Extract the [x, y] coordinate from the center of the cell holding the provided text.  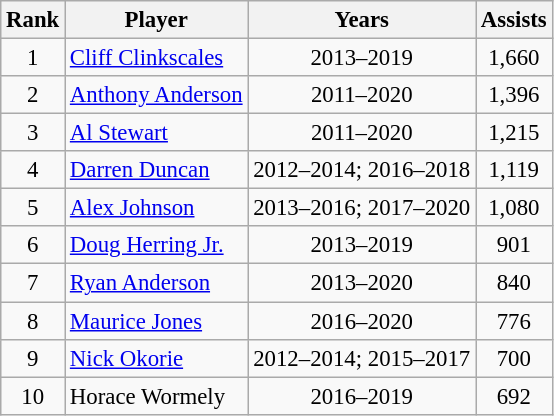
Ryan Anderson [156, 283]
Alex Johnson [156, 208]
1,660 [514, 58]
3 [33, 133]
1,080 [514, 208]
Rank [33, 20]
Doug Herring Jr. [156, 245]
Nick Okorie [156, 358]
Horace Wormely [156, 396]
Maurice Jones [156, 321]
2012–2014; 2015–2017 [362, 358]
776 [514, 321]
Assists [514, 20]
2013–2020 [362, 283]
4 [33, 170]
2016–2020 [362, 321]
2012–2014; 2016–2018 [362, 170]
2013–2016; 2017–2020 [362, 208]
5 [33, 208]
Anthony Anderson [156, 95]
901 [514, 245]
7 [33, 283]
700 [514, 358]
692 [514, 396]
1 [33, 58]
6 [33, 245]
8 [33, 321]
10 [33, 396]
1,396 [514, 95]
840 [514, 283]
Cliff Clinkscales [156, 58]
9 [33, 358]
1,215 [514, 133]
Al Stewart [156, 133]
Player [156, 20]
2 [33, 95]
2016–2019 [362, 396]
Darren Duncan [156, 170]
1,119 [514, 170]
Years [362, 20]
